Determine the (x, y) coordinate at the center of the cell enclosing the given text.  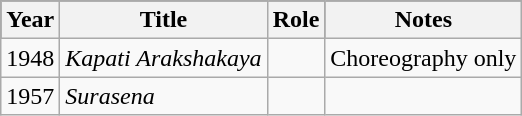
1957 (30, 96)
Role (296, 20)
Year (30, 20)
Kapati Arakshakaya (164, 58)
Surasena (164, 96)
1948 (30, 58)
Choreography only (424, 58)
Notes (424, 20)
Title (164, 20)
